Identify which cell holds the provided text, then report its (x, y) central coordinate. 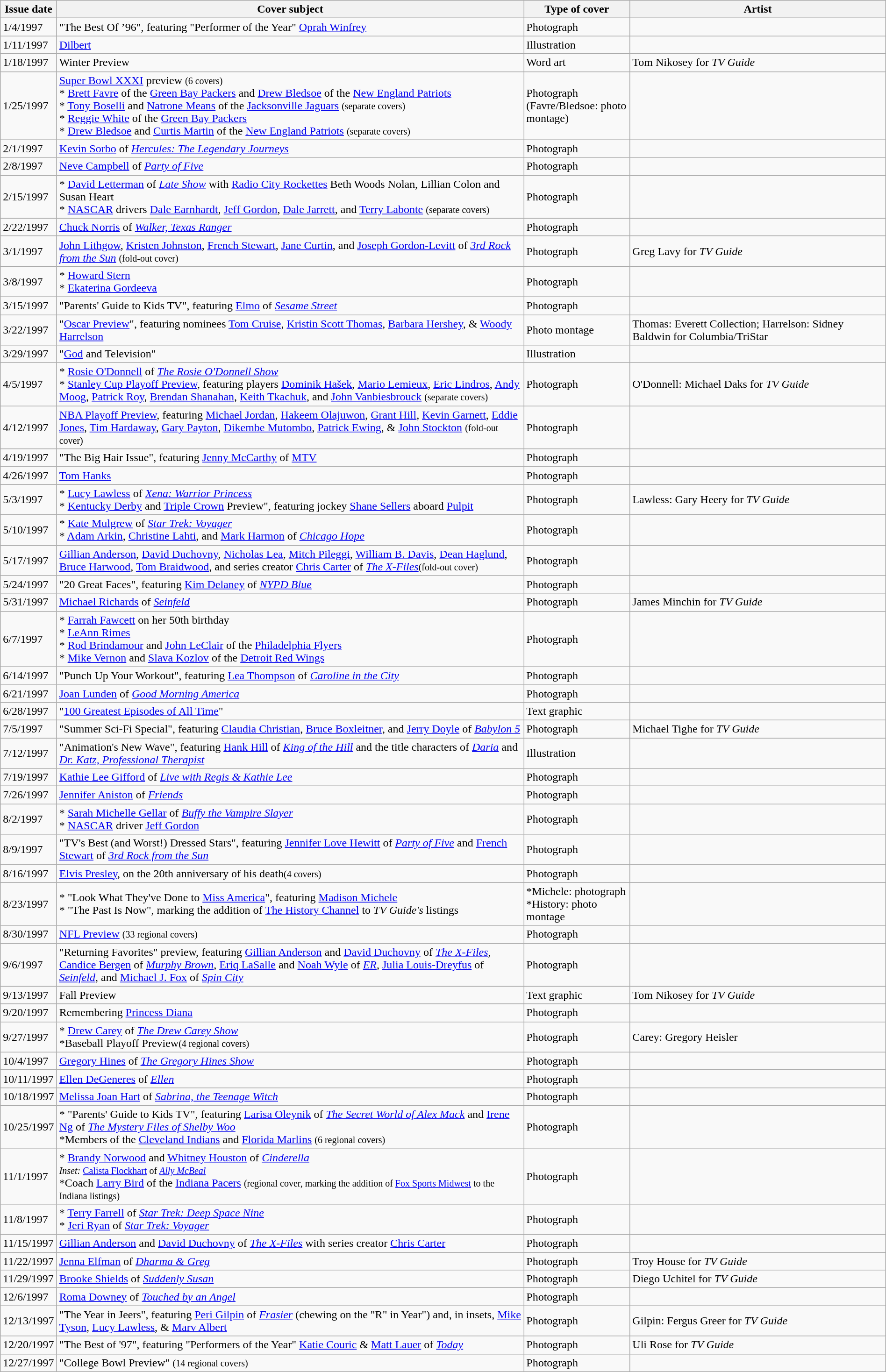
"Oscar Preview", featuring nominees Tom Cruise, Kristin Scott Thomas, Barbara Hershey, & Woody Harrelson (290, 330)
Gillian Anderson and David Duchovny of The X-Files with series creator Chris Carter (290, 1244)
NFL Preview (33 regional covers) (290, 934)
Carey: Gregory Heisler (758, 1037)
Michael Richards of Seinfeld (290, 602)
"God and Television" (290, 354)
6/21/1997 (29, 693)
5/10/1997 (29, 530)
Gilpin: Fergus Greer for TV Guide (758, 1321)
Chuck Norris of Walker, Texas Ranger (290, 227)
"The Best of '97", featuring "Performers of the Year" Katie Couric & Matt Lauer of Today (290, 1345)
Neve Campbell of Party of Five (290, 166)
1/11/1997 (29, 45)
1/25/1997 (29, 106)
6/7/1997 (29, 639)
4/5/1997 (29, 384)
6/14/1997 (29, 675)
5/17/1997 (29, 561)
* Kate Mulgrew of Star Trek: Voyager* Adam Arkin, Christine Lahti, and Mark Harmon of Chicago Hope (290, 530)
"Summer Sci-Fi Special", featuring Claudia Christian, Bruce Boxleitner, and Jerry Doyle of Babylon 5 (290, 729)
7/26/1997 (29, 795)
"College Bowl Preview" (14 regional covers) (290, 1363)
11/15/1997 (29, 1244)
Jenna Elfman of Dharma & Greg (290, 1261)
11/1/1997 (29, 1176)
"100 Greatest Episodes of All Time" (290, 711)
Brooke Shields of Suddenly Susan (290, 1279)
Elvis Presley, on the 20th anniversary of his death(4 covers) (290, 874)
"Parents' Guide to Kids TV", featuring Elmo of Sesame Street (290, 306)
Type of cover (577, 9)
Greg Lavy for TV Guide (758, 251)
11/29/1997 (29, 1279)
7/12/1997 (29, 753)
4/26/1997 (29, 476)
8/16/1997 (29, 874)
Lawless: Gary Heery for TV Guide (758, 500)
"The Big Hair Issue", featuring Jenny McCarthy of MTV (290, 458)
11/8/1997 (29, 1219)
12/27/1997 (29, 1363)
7/5/1997 (29, 729)
* Drew Carey of The Drew Carey Show*Baseball Playoff Preview(4 regional covers) (290, 1037)
7/19/1997 (29, 777)
8/23/1997 (29, 904)
6/28/1997 (29, 711)
4/12/1997 (29, 427)
Artist (758, 9)
10/11/1997 (29, 1079)
9/20/1997 (29, 1013)
"TV's Best (and Worst!) Dressed Stars", featuring Jennifer Love Hewitt of Party of Five and French Stewart of 3rd Rock from the Sun (290, 849)
Issue date (29, 9)
Jennifer Aniston of Friends (290, 795)
1/18/1997 (29, 63)
"The Best Of ’96", featuring "Performer of the Year" Oprah Winfrey (290, 27)
Troy House for TV Guide (758, 1261)
8/9/1997 (29, 849)
James Minchin for TV Guide (758, 602)
5/3/1997 (29, 500)
8/30/1997 (29, 934)
Uli Rose for TV Guide (758, 1345)
Kathie Lee Gifford of Live with Regis & Kathie Lee (290, 777)
3/8/1997 (29, 281)
3/15/1997 (29, 306)
3/1/1997 (29, 251)
3/29/1997 (29, 354)
4/19/1997 (29, 458)
10/18/1997 (29, 1096)
"Animation's New Wave", featuring Hank Hill of King of the Hill and the title characters of Daria and Dr. Katz, Professional Therapist (290, 753)
* Terry Farrell of Star Trek: Deep Space Nine* Jeri Ryan of Star Trek: Voyager (290, 1219)
"20 Great Faces", featuring Kim Delaney of NYPD Blue (290, 584)
Word art (577, 63)
Ellen DeGeneres of Ellen (290, 1079)
* Howard Stern* Ekaterina Gordeeva (290, 281)
9/6/1997 (29, 965)
Photograph(Favre/Bledsoe: photo montage) (577, 106)
* Sarah Michelle Gellar of Buffy the Vampire Slayer* NASCAR driver Jeff Gordon (290, 819)
* Lucy Lawless of Xena: Warrior Princess* Kentucky Derby and Triple Crown Preview", featuring jockey Shane Sellers aboard Pulpit (290, 500)
10/4/1997 (29, 1061)
2/15/1997 (29, 197)
O'Donnell: Michael Daks for TV Guide (758, 384)
Thomas: Everett Collection; Harrelson: Sidney Baldwin for Columbia/TriStar (758, 330)
9/13/1997 (29, 995)
12/13/1997 (29, 1321)
3/22/1997 (29, 330)
"The Year in Jeers", featuring Peri Gilpin of Frasier (chewing on the "R" in Year") and, in insets, Mike Tyson, Lucy Lawless, & Marv Albert (290, 1321)
5/31/1997 (29, 602)
*Michele: photograph*History: photo montage (577, 904)
Gregory Hines of The Gregory Hines Show (290, 1061)
John Lithgow, Kristen Johnston, French Stewart, Jane Curtin, and Joseph Gordon-Levitt of 3rd Rock from the Sun (fold-out cover) (290, 251)
Photo montage (577, 330)
Michael Tighe for TV Guide (758, 729)
8/2/1997 (29, 819)
Diego Uchitel for TV Guide (758, 1279)
2/8/1997 (29, 166)
Winter Preview (290, 63)
10/25/1997 (29, 1127)
Tom Hanks (290, 476)
9/27/1997 (29, 1037)
"Punch Up Your Workout", featuring Lea Thompson of Caroline in the City (290, 675)
Remembering Princess Diana (290, 1013)
Joan Lunden of Good Morning America (290, 693)
12/20/1997 (29, 1345)
Fall Preview (290, 995)
Cover subject (290, 9)
2/22/1997 (29, 227)
Melissa Joan Hart of Sabrina, the Teenage Witch (290, 1096)
11/22/1997 (29, 1261)
2/1/1997 (29, 149)
1/4/1997 (29, 27)
12/6/1997 (29, 1297)
Roma Downey of Touched by an Angel (290, 1297)
5/24/1997 (29, 584)
Dilbert (290, 45)
Kevin Sorbo of Hercules: The Legendary Journeys (290, 149)
